Return the [X, Y] coordinate for the center point of the cell that contains the specified text.  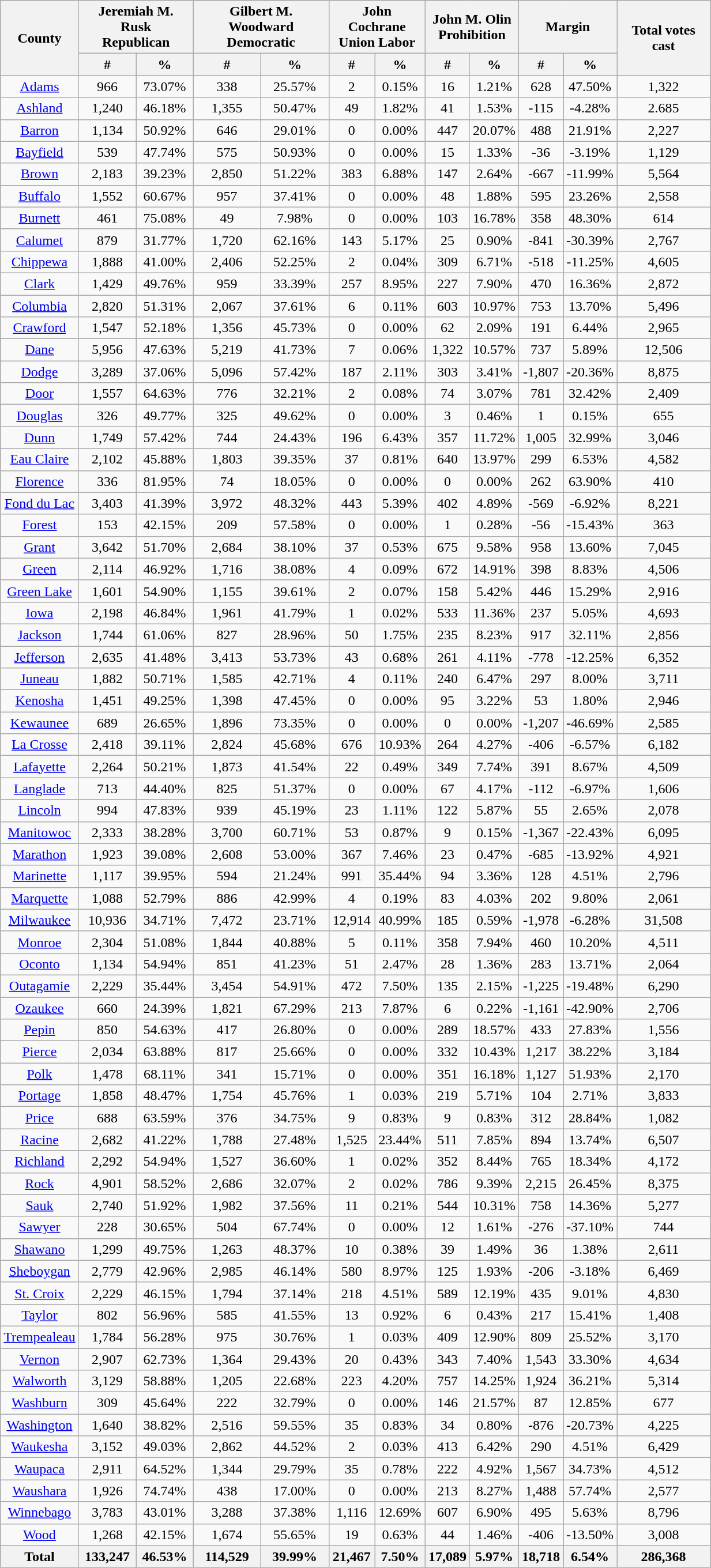
290 [541, 1447]
52.25% [295, 262]
15.71% [295, 1074]
2,264 [107, 767]
John CochraneUnion Labor [377, 27]
2,409 [664, 394]
5,314 [664, 1381]
1.61% [494, 1227]
3.41% [494, 372]
303 [447, 372]
187 [352, 372]
59.55% [295, 1425]
21.57% [494, 1403]
391 [541, 767]
Monroe [39, 942]
44 [447, 1535]
6,182 [664, 745]
49.76% [165, 284]
2,078 [664, 811]
46.18% [165, 108]
39.11% [165, 745]
-841 [541, 240]
24.39% [165, 1008]
10.93% [400, 745]
1,240 [107, 108]
336 [107, 481]
50.47% [295, 108]
1.11% [400, 811]
1,601 [107, 591]
5,277 [664, 1205]
-685 [541, 854]
607 [447, 1513]
1,896 [227, 723]
95 [447, 701]
Trempealeau [39, 1337]
786 [447, 1183]
21.91% [590, 130]
47.74% [165, 152]
758 [541, 1205]
21.24% [295, 876]
1,858 [107, 1096]
25.66% [295, 1052]
217 [541, 1315]
580 [352, 1271]
4.92% [494, 1469]
-6.28% [590, 920]
383 [352, 174]
2.09% [494, 328]
51.31% [165, 306]
417 [227, 1030]
62.73% [165, 1359]
County [39, 38]
94 [447, 876]
446 [541, 591]
-667 [541, 174]
31,508 [664, 920]
1.38% [590, 1249]
12,506 [664, 350]
209 [227, 525]
146 [447, 1403]
10.97% [494, 306]
-22.43% [590, 832]
44.52% [295, 1447]
1,547 [107, 328]
53.00% [295, 854]
Ashland [39, 108]
64.63% [165, 394]
-15.43% [590, 525]
8.67% [590, 767]
1,552 [107, 196]
23.44% [400, 1140]
0.49% [400, 767]
1,355 [227, 108]
1.36% [494, 964]
410 [664, 481]
223 [352, 1381]
Total [39, 1556]
1,398 [227, 701]
52.18% [165, 328]
17.00% [295, 1491]
51.08% [165, 942]
975 [227, 1337]
-6.57% [590, 745]
1.33% [494, 152]
Marinette [39, 876]
50 [352, 635]
128 [541, 876]
13.70% [590, 306]
4,172 [664, 1162]
15.41% [590, 1315]
153 [107, 525]
74.74% [165, 1491]
-1,807 [541, 372]
655 [664, 416]
-46.69% [590, 723]
219 [447, 1096]
539 [107, 152]
1,268 [107, 1535]
585 [227, 1315]
2,061 [664, 898]
41.48% [165, 657]
51.22% [295, 174]
1.21% [494, 86]
646 [227, 130]
Calumet [39, 240]
-12.25% [590, 657]
1,803 [227, 459]
2,067 [227, 306]
60.71% [295, 832]
Fond du Lac [39, 503]
67 [447, 789]
3,288 [227, 1513]
757 [447, 1381]
32.99% [590, 438]
4.27% [494, 745]
Wood [39, 1535]
0.46% [494, 416]
41.79% [295, 613]
Ozaukee [39, 1008]
38.28% [165, 832]
63.59% [165, 1118]
737 [541, 350]
398 [541, 569]
765 [541, 1162]
38.08% [295, 569]
49.75% [165, 1249]
237 [541, 613]
1,299 [107, 1249]
4,582 [664, 459]
2,850 [227, 174]
8.44% [494, 1162]
9.39% [494, 1183]
0.19% [400, 898]
41.73% [295, 350]
Clark [39, 284]
54.91% [295, 986]
18,718 [541, 1556]
30.76% [295, 1337]
4.11% [494, 657]
6.44% [590, 328]
24.43% [295, 438]
879 [107, 240]
3,152 [107, 1447]
58.52% [165, 1183]
23.71% [295, 920]
13.97% [494, 459]
4,512 [664, 1469]
63.90% [590, 481]
34 [447, 1425]
Total votes cast [664, 38]
3.07% [494, 394]
185 [447, 920]
7.46% [400, 854]
2,796 [664, 876]
0.47% [494, 854]
227 [447, 284]
-276 [541, 1227]
Sawyer [39, 1227]
433 [541, 1030]
15 [447, 152]
Winnebago [39, 1513]
0.09% [400, 569]
4,225 [664, 1425]
57.74% [590, 1491]
4,605 [664, 262]
26.65% [165, 723]
1,451 [107, 701]
48.37% [295, 1249]
2,114 [107, 569]
73.35% [295, 723]
5.63% [590, 1513]
45.64% [165, 1403]
Sauk [39, 1205]
2,985 [227, 1271]
5.05% [590, 613]
603 [447, 306]
5,496 [664, 306]
28 [447, 964]
2,170 [664, 1074]
299 [541, 459]
Jackson [39, 635]
6.71% [494, 262]
-1,978 [541, 920]
45.68% [295, 745]
544 [447, 1205]
46.92% [165, 569]
10.31% [494, 1205]
Kenosha [39, 701]
Margin [567, 27]
Polk [39, 1074]
33.30% [590, 1359]
13.60% [590, 547]
5 [352, 942]
2,856 [664, 635]
1,129 [664, 152]
Washburn [39, 1403]
1,429 [107, 284]
2.71% [590, 1096]
6,429 [664, 1447]
2,706 [664, 1008]
68.11% [165, 1074]
11.72% [494, 438]
23.26% [590, 196]
32.21% [295, 394]
Rock [39, 1183]
-876 [541, 1425]
495 [541, 1513]
343 [447, 1359]
-778 [541, 657]
51.70% [165, 547]
20 [352, 1359]
27.83% [590, 1030]
3,783 [107, 1513]
Columbia [39, 306]
3,833 [664, 1096]
6,469 [664, 1271]
817 [227, 1052]
14.91% [494, 569]
1.49% [494, 1249]
4,901 [107, 1183]
312 [541, 1118]
Douglas [39, 416]
Forest [39, 525]
753 [541, 306]
1,926 [107, 1491]
39.35% [295, 459]
196 [352, 438]
8.95% [400, 284]
42.96% [165, 1271]
49.77% [165, 416]
8.97% [400, 1271]
Adams [39, 86]
41.00% [165, 262]
55 [541, 811]
22.68% [295, 1381]
-36 [541, 152]
6.42% [494, 1447]
338 [227, 86]
12,914 [352, 920]
-112 [541, 789]
39 [447, 1249]
St. Croix [39, 1293]
Walworth [39, 1381]
Oconto [39, 964]
2.15% [494, 986]
1,961 [227, 613]
2,198 [107, 613]
34.71% [165, 920]
-20.73% [590, 1425]
1,982 [227, 1205]
0.07% [400, 591]
-30.39% [590, 240]
447 [447, 130]
49.03% [165, 1447]
1,749 [107, 438]
14.25% [494, 1381]
11.36% [494, 613]
1,088 [107, 898]
38.10% [295, 547]
1,155 [227, 591]
48 [447, 196]
158 [447, 591]
640 [447, 459]
39.61% [295, 591]
64.52% [165, 1469]
0.92% [400, 1315]
48.30% [590, 218]
589 [447, 1293]
7.40% [494, 1359]
3,403 [107, 503]
8.83% [590, 569]
966 [107, 86]
Green [39, 569]
0.22% [494, 1008]
1,720 [227, 240]
49.25% [165, 701]
Gilbert M. WoodwardDemocratic [261, 27]
52.79% [165, 898]
Juneau [39, 679]
51 [352, 964]
45.19% [295, 811]
2,292 [107, 1162]
1,364 [227, 1359]
297 [541, 679]
0.59% [494, 920]
John M. OlinProhibition [472, 27]
Racine [39, 1140]
283 [541, 964]
40.88% [295, 942]
43 [352, 657]
26.80% [295, 1030]
886 [227, 898]
261 [447, 657]
Langlade [39, 789]
9.01% [590, 1293]
594 [227, 876]
289 [447, 1030]
37.41% [295, 196]
2,064 [664, 964]
1,005 [541, 438]
2,862 [227, 1447]
17,089 [447, 1556]
16.78% [494, 218]
2,682 [107, 1140]
7.85% [494, 1140]
1,525 [352, 1140]
-115 [541, 108]
Waukesha [39, 1447]
34.75% [295, 1118]
-1,161 [541, 1008]
42.71% [295, 679]
352 [447, 1162]
7.74% [494, 767]
Dane [39, 350]
504 [227, 1227]
10 [352, 1249]
235 [447, 635]
6.53% [590, 459]
Dodge [39, 372]
-37.10% [590, 1227]
12.85% [590, 1403]
8,796 [664, 1513]
575 [227, 152]
60.67% [165, 196]
45.88% [165, 459]
83 [447, 898]
14.36% [590, 1205]
39.95% [165, 876]
1,217 [541, 1052]
2,916 [664, 591]
2,779 [107, 1271]
341 [227, 1074]
2,215 [541, 1183]
1,744 [107, 635]
La Crosse [39, 745]
37.56% [295, 1205]
18.57% [494, 1030]
37.38% [295, 1513]
363 [664, 525]
5.97% [494, 1556]
10.57% [494, 350]
8,375 [664, 1183]
-19.48% [590, 986]
511 [447, 1140]
Jefferson [39, 657]
5,219 [227, 350]
Barron [39, 130]
57.58% [295, 525]
61.06% [165, 635]
959 [227, 284]
402 [447, 503]
8,875 [664, 372]
10.43% [494, 1052]
376 [227, 1118]
5,564 [664, 174]
Milwaukee [39, 920]
2,872 [664, 284]
9.80% [590, 898]
-20.36% [590, 372]
12.19% [494, 1293]
470 [541, 284]
1,674 [227, 1535]
36.21% [590, 1381]
38.22% [590, 1052]
2,946 [664, 701]
13.74% [590, 1140]
54.90% [165, 591]
Portage [39, 1096]
802 [107, 1315]
51.92% [165, 1205]
Marathon [39, 854]
36 [541, 1249]
-56 [541, 525]
825 [227, 789]
Grant [39, 547]
1.46% [494, 1535]
688 [107, 1118]
-6.97% [590, 789]
351 [447, 1074]
28.96% [295, 635]
26.45% [590, 1183]
51.93% [590, 1074]
12 [447, 1227]
27.48% [295, 1140]
49.62% [295, 416]
Marquette [39, 898]
850 [107, 1030]
8.00% [590, 679]
0.81% [400, 459]
1,923 [107, 854]
1.82% [400, 108]
Lafayette [39, 767]
3,711 [664, 679]
11 [352, 1205]
1,116 [352, 1513]
37.61% [295, 306]
38.82% [165, 1425]
47.45% [295, 701]
3.22% [494, 701]
143 [352, 240]
Lincoln [39, 811]
2,684 [227, 547]
44.40% [165, 789]
2.65% [590, 811]
67.74% [295, 1227]
-518 [541, 262]
32.07% [295, 1183]
1,356 [227, 328]
41.55% [295, 1315]
50.71% [165, 679]
0.06% [400, 350]
0.78% [400, 1469]
1,567 [541, 1469]
Florence [39, 481]
Iowa [39, 613]
Outagamie [39, 986]
Kewaunee [39, 723]
34.73% [590, 1469]
367 [352, 854]
2,820 [107, 306]
33.39% [295, 284]
50.21% [165, 767]
851 [227, 964]
29.79% [295, 1469]
47.83% [165, 811]
2,516 [227, 1425]
1,557 [107, 394]
264 [447, 745]
0.04% [400, 262]
8.27% [494, 1491]
50.92% [165, 130]
2,965 [664, 328]
Green Lake [39, 591]
409 [447, 1337]
47.63% [165, 350]
2.47% [400, 964]
413 [447, 1447]
-13.50% [590, 1535]
-569 [541, 503]
958 [541, 547]
994 [107, 811]
16.18% [494, 1074]
16.36% [590, 284]
25 [447, 240]
18.05% [295, 481]
1,606 [664, 789]
45.73% [295, 328]
5.17% [400, 240]
47.50% [590, 86]
75.08% [165, 218]
5,096 [227, 372]
1.53% [494, 108]
103 [447, 218]
262 [541, 481]
3,046 [664, 438]
3,170 [664, 1337]
0.08% [400, 394]
689 [107, 723]
19 [352, 1535]
56.28% [165, 1337]
7.87% [400, 1008]
Taylor [39, 1315]
4.20% [400, 1381]
Vernon [39, 1359]
Crawford [39, 328]
6.43% [400, 438]
32.11% [590, 635]
257 [352, 284]
1.80% [590, 701]
20.07% [494, 130]
41.39% [165, 503]
332 [447, 1052]
4,506 [664, 569]
2,611 [664, 1249]
4,511 [664, 942]
4,634 [664, 1359]
1,117 [107, 876]
45.76% [295, 1096]
147 [447, 174]
286,368 [664, 1556]
3,700 [227, 832]
13 [352, 1315]
5.39% [400, 503]
12.90% [494, 1337]
781 [541, 394]
939 [227, 811]
Jeremiah M. RuskRepublican [136, 27]
4,509 [664, 767]
4.89% [494, 503]
957 [227, 196]
31.77% [165, 240]
48.47% [165, 1096]
3,289 [107, 372]
25.57% [295, 86]
54.63% [165, 1030]
Brown [39, 174]
6,352 [664, 657]
1,543 [541, 1359]
8,221 [664, 503]
2,558 [664, 196]
675 [447, 547]
460 [541, 942]
-42.90% [590, 1008]
28.84% [590, 1118]
1,754 [227, 1096]
Buffalo [39, 196]
Pepin [39, 1030]
39.23% [165, 174]
2,686 [227, 1183]
676 [352, 745]
41.23% [295, 964]
2,907 [107, 1359]
2,102 [107, 459]
660 [107, 1008]
228 [107, 1227]
6.88% [400, 174]
1,640 [107, 1425]
7,045 [664, 547]
2,585 [664, 723]
58.88% [165, 1381]
51.37% [295, 789]
0.90% [494, 240]
0.87% [400, 832]
41.54% [295, 767]
6,507 [664, 1140]
21,467 [352, 1556]
Washington [39, 1425]
2,608 [227, 854]
5.87% [494, 811]
443 [352, 503]
46.53% [165, 1556]
3,454 [227, 986]
2,740 [107, 1205]
595 [541, 196]
16 [447, 86]
114,529 [227, 1556]
461 [107, 218]
827 [227, 635]
32.42% [590, 394]
25.52% [590, 1337]
3,413 [227, 657]
-11.99% [590, 174]
0.80% [494, 1425]
-6.92% [590, 503]
Price [39, 1118]
1,127 [541, 1074]
2,304 [107, 942]
Burnett [39, 218]
614 [664, 218]
18.34% [590, 1162]
4,693 [664, 613]
15.29% [590, 591]
0.53% [400, 547]
991 [352, 876]
2,333 [107, 832]
1,784 [107, 1337]
1,488 [541, 1491]
36.60% [295, 1162]
1,873 [227, 767]
8.23% [494, 635]
Dunn [39, 438]
2,406 [227, 262]
1.75% [400, 635]
41 [447, 108]
2,227 [664, 130]
-3.18% [590, 1271]
2,824 [227, 745]
39.08% [165, 854]
4,830 [664, 1293]
56.96% [165, 1315]
357 [447, 438]
40.99% [400, 920]
Shawano [39, 1249]
Eau Claire [39, 459]
9.58% [494, 547]
-11.25% [590, 262]
5.89% [590, 350]
7.90% [494, 284]
3.36% [494, 876]
32.79% [295, 1403]
0.63% [400, 1535]
894 [541, 1140]
1,821 [227, 1008]
1,478 [107, 1074]
Door [39, 394]
1,263 [227, 1249]
6,095 [664, 832]
2.64% [494, 174]
42.99% [295, 898]
1,924 [541, 1381]
Chippewa [39, 262]
1,794 [227, 1293]
6,290 [664, 986]
2,183 [107, 174]
73.07% [165, 86]
2,911 [107, 1469]
41.22% [165, 1140]
326 [107, 416]
6.54% [590, 1556]
533 [447, 613]
7.94% [494, 942]
125 [447, 1271]
43.01% [165, 1513]
218 [352, 1293]
2,767 [664, 240]
6.47% [494, 679]
1.88% [494, 196]
-4.28% [590, 108]
7.98% [295, 218]
Bayfield [39, 152]
1,205 [227, 1381]
1,082 [664, 1118]
628 [541, 86]
7,472 [227, 920]
0.68% [400, 657]
3,129 [107, 1381]
2.11% [400, 372]
5,956 [107, 350]
3,642 [107, 547]
488 [541, 130]
Waushara [39, 1491]
Waupaca [39, 1469]
53.73% [295, 657]
81.95% [165, 481]
3,184 [664, 1052]
2,418 [107, 745]
672 [447, 569]
3,008 [664, 1535]
0.28% [494, 525]
-3.19% [590, 152]
3 [447, 416]
1,716 [227, 569]
37.14% [295, 1293]
240 [447, 679]
0.21% [400, 1205]
5.42% [494, 591]
29.43% [295, 1359]
37.06% [165, 372]
46.15% [165, 1293]
325 [227, 416]
713 [107, 789]
1,882 [107, 679]
5.71% [494, 1096]
2,577 [664, 1491]
1,585 [227, 679]
2.685 [664, 108]
39.99% [295, 1556]
0.38% [400, 1249]
62 [447, 328]
6.90% [494, 1513]
4.03% [494, 898]
1,788 [227, 1140]
Pierce [39, 1052]
677 [664, 1403]
1,888 [107, 262]
4,921 [664, 854]
1,344 [227, 1469]
30.65% [165, 1227]
7 [352, 350]
2,034 [107, 1052]
4.17% [494, 789]
191 [541, 328]
917 [541, 635]
12.69% [400, 1513]
133,247 [107, 1556]
435 [541, 1293]
472 [352, 986]
104 [541, 1096]
1,556 [664, 1030]
22 [352, 767]
87 [541, 1403]
-1,367 [541, 832]
Manitowoc [39, 832]
-1,207 [541, 723]
809 [541, 1337]
-206 [541, 1271]
67.29% [295, 1008]
13.71% [590, 964]
Sheboygan [39, 1271]
46.14% [295, 1271]
62.16% [295, 240]
2,635 [107, 657]
50.93% [295, 152]
1,408 [664, 1315]
63.88% [165, 1052]
776 [227, 394]
48.32% [295, 503]
46.84% [165, 613]
55.65% [295, 1535]
1,844 [227, 942]
122 [447, 811]
1,527 [227, 1162]
10,936 [107, 920]
Richland [39, 1162]
3,972 [227, 503]
-1,225 [541, 986]
438 [227, 1491]
1.93% [494, 1271]
349 [447, 767]
202 [541, 898]
29.01% [295, 130]
135 [447, 986]
10.20% [590, 942]
-13.92% [590, 854]
